Provide the (X, Y) coordinate of the cell's center where the given text is located.  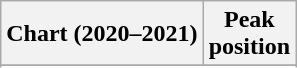
Peakposition (249, 34)
Chart (2020–2021) (102, 34)
